Find where the given text appears and provide that cell's center as [X, Y] coordinate. 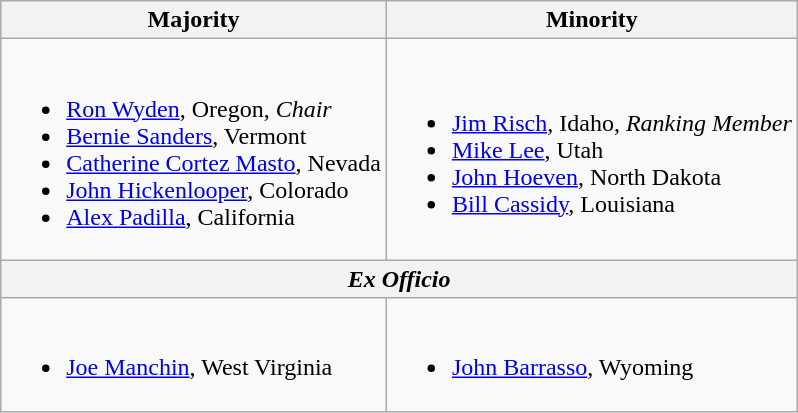
Ron Wyden, Oregon, ChairBernie Sanders, VermontCatherine Cortez Masto, NevadaJohn Hickenlooper, ColoradoAlex Padilla, California [194, 150]
Jim Risch, Idaho, Ranking MemberMike Lee, UtahJohn Hoeven, North DakotaBill Cassidy, Louisiana [592, 150]
John Barrasso, Wyoming [592, 354]
Majority [194, 20]
Ex Officio [400, 279]
Joe Manchin, West Virginia [194, 354]
Minority [592, 20]
